Capture the cell that displays the provided text and extract its [X, Y] central coordinate. 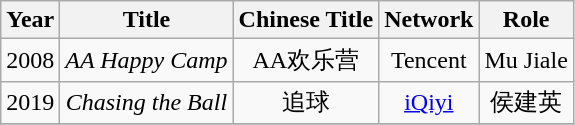
AA Happy Camp [146, 60]
Chinese Title [306, 20]
AA欢乐营 [306, 60]
2019 [30, 102]
追球 [306, 102]
Network [429, 20]
Tencent [429, 60]
Mu Jiale [526, 60]
Role [526, 20]
侯建英 [526, 102]
2008 [30, 60]
Chasing the Ball [146, 102]
Title [146, 20]
iQiyi [429, 102]
Year [30, 20]
